Extract the (X, Y) coordinate from the center of the cell holding the provided text.  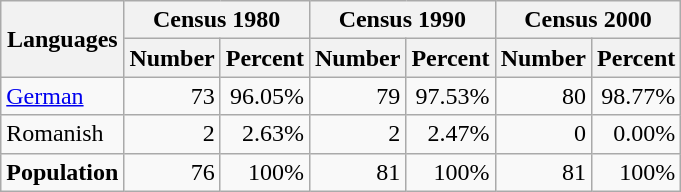
73 (172, 96)
0 (543, 134)
German (62, 96)
Census 1980 (217, 20)
Romanish (62, 134)
0.00% (636, 134)
76 (172, 172)
98.77% (636, 96)
96.05% (264, 96)
79 (357, 96)
Census 1990 (402, 20)
Population (62, 172)
97.53% (450, 96)
2.63% (264, 134)
Census 2000 (588, 20)
Languages (62, 39)
80 (543, 96)
2.47% (450, 134)
